Identify which cell holds the provided text, then report its [x, y] central coordinate. 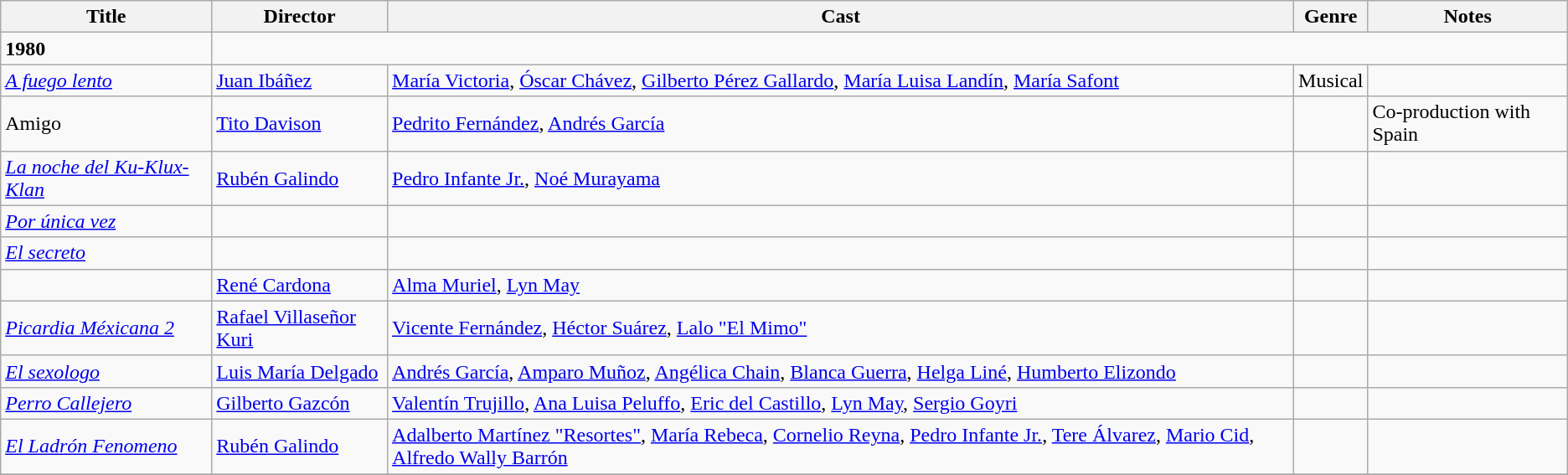
Pedro Infante Jr., Noé Murayama [841, 178]
Director [300, 17]
Luis María Delgado [300, 371]
Tito Davison [300, 124]
Picardia Méxicana 2 [106, 328]
Por única vez [106, 221]
Rafael Villaseñor Kuri [300, 328]
Amigo [106, 124]
Perro Callejero [106, 403]
Title [106, 17]
Vicente Fernández, Héctor Suárez, Lalo "El Mimo" [841, 328]
A fuego lento [106, 80]
Juan Ibáñez [300, 80]
Musical [1331, 80]
La noche del Ku-Klux-Klan [106, 178]
Adalberto Martínez "Resortes", María Rebeca, Cornelio Reyna, Pedro Infante Jr., Tere Álvarez, Mario Cid, Alfredo Wally Barrón [841, 446]
Co-production with Spain [1467, 124]
María Victoria, Óscar Chávez, Gilberto Pérez Gallardo, María Luisa Landín, María Safont [841, 80]
El sexologo [106, 371]
Andrés García, Amparo Muñoz, Angélica Chain, Blanca Guerra, Helga Liné, Humberto Elizondo [841, 371]
Genre [1331, 17]
Alma Muriel, Lyn May [841, 285]
Notes [1467, 17]
René Cardona [300, 285]
El secreto [106, 253]
Pedrito Fernández, Andrés García [841, 124]
Valentín Trujillo, Ana Luisa Peluffo, Eric del Castillo, Lyn May, Sergio Goyri [841, 403]
El Ladrón Fenomeno [106, 446]
Gilberto Gazcón [300, 403]
Cast [841, 17]
1980 [106, 49]
